Capture the cell that displays the provided text and extract its (X, Y) central coordinate. 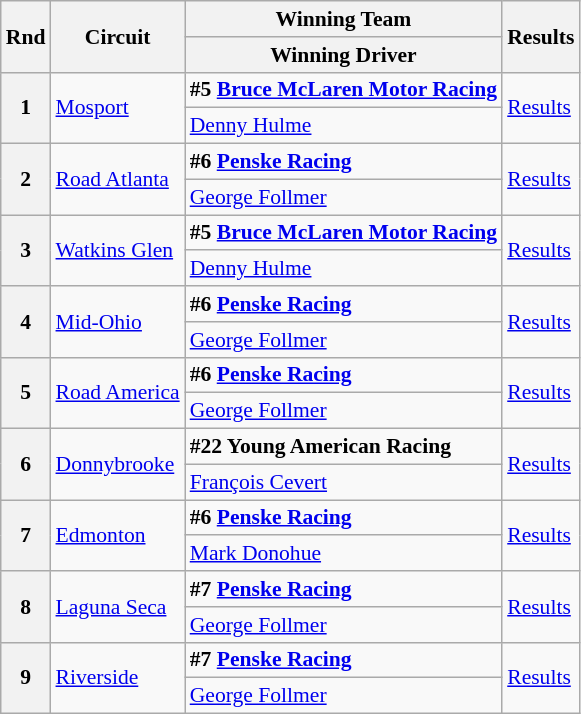
Winning Team (344, 19)
#22 Young American Racing (344, 447)
Donnybrooke (117, 464)
1 (26, 108)
Road America (117, 392)
8 (26, 606)
Circuit (117, 36)
4 (26, 322)
6 (26, 464)
Watkins Glen (117, 250)
2 (26, 180)
Winning Driver (344, 55)
Rnd (26, 36)
9 (26, 678)
Mark Donohue (344, 554)
Laguna Seca (117, 606)
François Cevert (344, 482)
Road Atlanta (117, 180)
Mosport (117, 108)
Mid-Ohio (117, 322)
Edmonton (117, 536)
5 (26, 392)
7 (26, 536)
3 (26, 250)
Riverside (117, 678)
